Find where the given text appears and provide that cell's center as (x, y) coordinate. 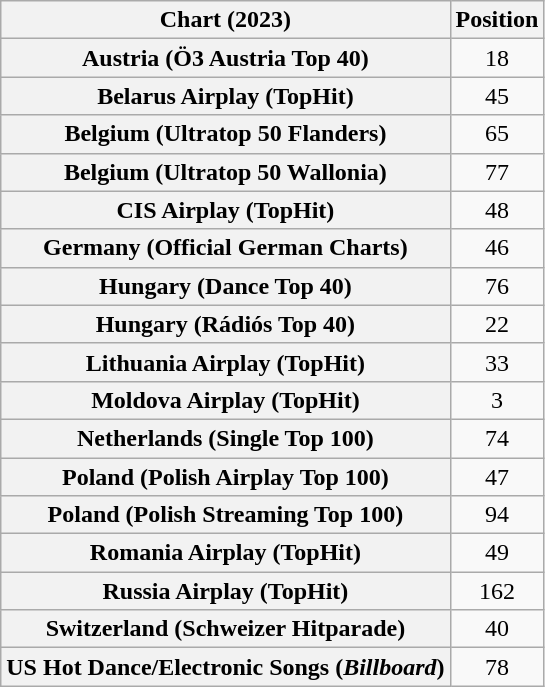
Moldova Airplay (TopHit) (226, 400)
22 (497, 324)
76 (497, 286)
74 (497, 438)
CIS Airplay (TopHit) (226, 210)
Position (497, 20)
Romania Airplay (TopHit) (226, 553)
18 (497, 58)
Russia Airplay (TopHit) (226, 591)
Poland (Polish Streaming Top 100) (226, 515)
40 (497, 629)
77 (497, 172)
Belgium (Ultratop 50 Wallonia) (226, 172)
Austria (Ö3 Austria Top 40) (226, 58)
Poland (Polish Airplay Top 100) (226, 477)
65 (497, 134)
47 (497, 477)
33 (497, 362)
Germany (Official German Charts) (226, 248)
US Hot Dance/Electronic Songs (Billboard) (226, 667)
46 (497, 248)
3 (497, 400)
48 (497, 210)
Netherlands (Single Top 100) (226, 438)
Belarus Airplay (TopHit) (226, 96)
49 (497, 553)
45 (497, 96)
Belgium (Ultratop 50 Flanders) (226, 134)
78 (497, 667)
Chart (2023) (226, 20)
94 (497, 515)
Switzerland (Schweizer Hitparade) (226, 629)
Lithuania Airplay (TopHit) (226, 362)
Hungary (Dance Top 40) (226, 286)
Hungary (Rádiós Top 40) (226, 324)
162 (497, 591)
